Search for the cell housing the specified text and yield its (x, y) center coordinate. 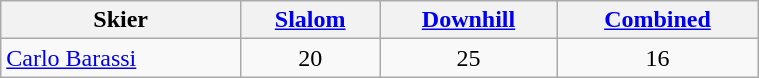
16 (657, 58)
20 (310, 58)
Downhill (469, 20)
Skier (121, 20)
Combined (657, 20)
25 (469, 58)
Slalom (310, 20)
Carlo Barassi (121, 58)
